For the text-containing cell, return its midpoint in [X, Y] coordinate format. 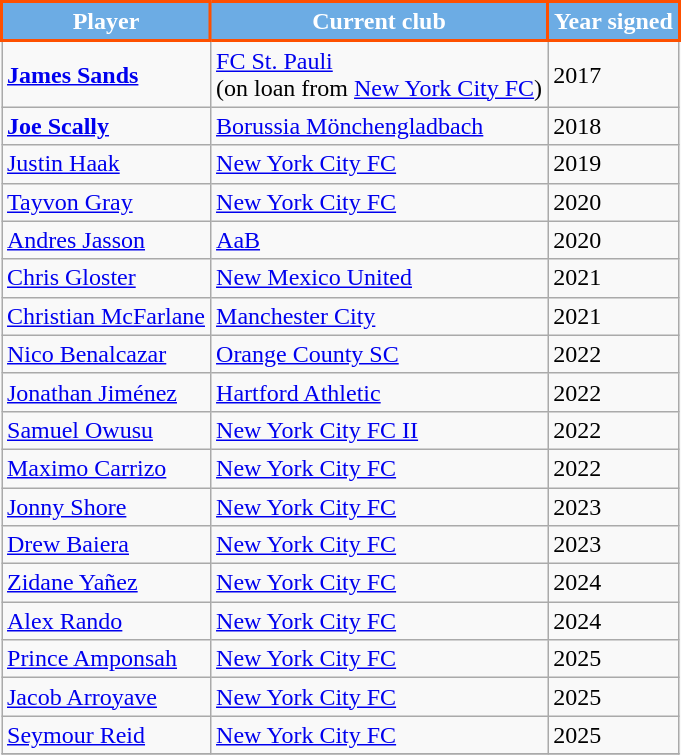
2017 [614, 74]
Orange County SC [380, 354]
Joe Scally [106, 126]
2019 [614, 164]
Jonathan Jiménez [106, 392]
Samuel Owusu [106, 430]
Tayvon Gray [106, 202]
Player [106, 22]
Justin Haak [106, 164]
New York City FC II [380, 430]
Christian McFarlane [106, 316]
Chris Gloster [106, 278]
Jonny Shore [106, 507]
Alex Rando [106, 621]
James Sands [106, 74]
Seymour Reid [106, 735]
Maximo Carrizo [106, 468]
Borussia Mönchengladbach [380, 126]
Drew Baiera [106, 545]
Prince Amponsah [106, 659]
2018 [614, 126]
Manchester City [380, 316]
Current club [380, 22]
Nico Benalcazar [106, 354]
New Mexico United [380, 278]
Hartford Athletic [380, 392]
Year signed [614, 22]
Zidane Yañez [106, 583]
Andres Jasson [106, 240]
FC St. Pauli(on loan from New York City FC) [380, 74]
AaB [380, 240]
Jacob Arroyave [106, 697]
